Detect which cell encompasses the target text, then output its (X, Y) center coordinate. 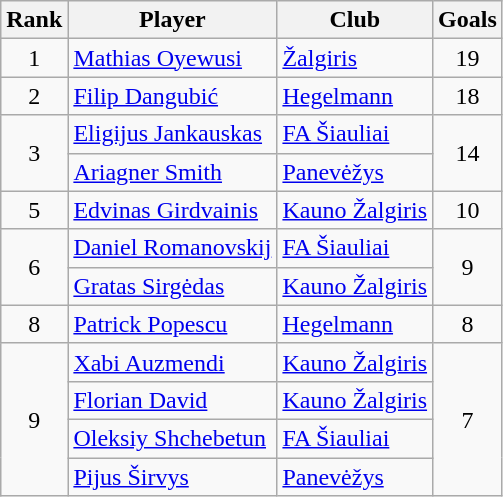
Eligijus Jankauskas (172, 134)
14 (468, 153)
Patrick Popescu (172, 324)
Ariagner Smith (172, 172)
Rank (34, 20)
Club (355, 20)
7 (468, 419)
Player (172, 20)
Florian David (172, 400)
5 (34, 210)
1 (34, 58)
3 (34, 153)
Daniel Romanovskij (172, 248)
Oleksiy Shchebetun (172, 438)
10 (468, 210)
2 (34, 96)
6 (34, 267)
Xabi Auzmendi (172, 362)
Pijus Širvys (172, 477)
Filip Dangubić (172, 96)
Žalgiris (355, 58)
19 (468, 58)
Goals (468, 20)
Mathias Oyewusi (172, 58)
Gratas Sirgėdas (172, 286)
18 (468, 96)
Edvinas Girdvainis (172, 210)
